Capture the cell that displays the provided text and extract its [x, y] central coordinate. 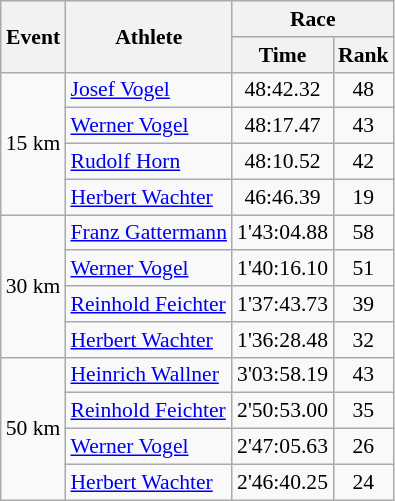
48:42.32 [282, 90]
3'03:58.19 [282, 375]
1'37:43.73 [282, 304]
2'46:40.25 [282, 482]
42 [364, 162]
48:10.52 [282, 162]
46:46.39 [282, 197]
Heinrich Wallner [148, 375]
39 [364, 304]
19 [364, 197]
Rank [364, 55]
Josef Vogel [148, 90]
15 km [34, 143]
26 [364, 447]
51 [364, 269]
Race [313, 19]
48:17.47 [282, 126]
1'40:16.10 [282, 269]
Franz Gattermann [148, 233]
1'43:04.88 [282, 233]
2'50:53.00 [282, 411]
Rudolf Horn [148, 162]
1'36:28.48 [282, 340]
32 [364, 340]
24 [364, 482]
30 km [34, 286]
50 km [34, 428]
35 [364, 411]
48 [364, 90]
Athlete [148, 36]
Time [282, 55]
2'47:05.63 [282, 447]
58 [364, 233]
Event [34, 36]
